Search for the cell housing the specified text and yield its (X, Y) center coordinate. 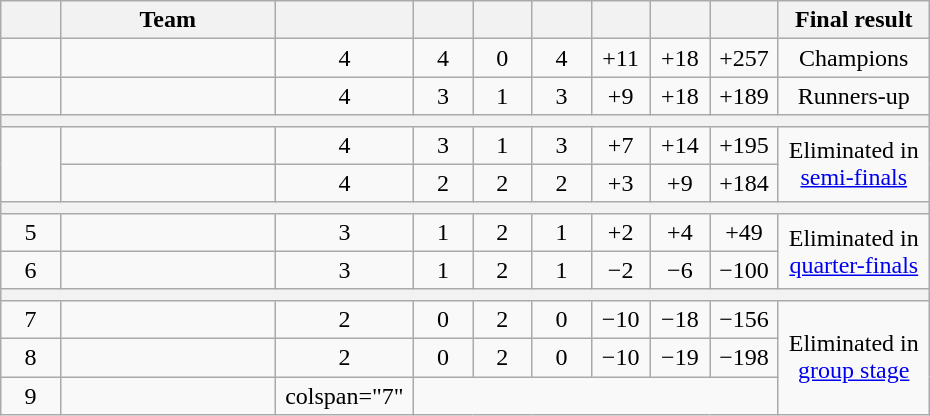
+2 (620, 232)
+4 (680, 232)
−100 (744, 270)
6 (30, 270)
+195 (744, 145)
9 (30, 395)
+49 (744, 232)
8 (30, 357)
+14 (680, 145)
7 (30, 319)
+3 (620, 183)
−2 (620, 270)
+11 (620, 58)
+257 (744, 58)
Team (168, 20)
Runners-up (854, 96)
−156 (744, 319)
−18 (680, 319)
Eliminated in quarter-finals (854, 251)
colspan="7" (345, 395)
Final result (854, 20)
+189 (744, 96)
5 (30, 232)
+184 (744, 183)
Eliminated in group stage (854, 357)
−198 (744, 357)
+7 (620, 145)
−6 (680, 270)
Champions (854, 58)
Eliminated in semi-finals (854, 164)
−19 (680, 357)
